Provide the [X, Y] coordinate of the cell's center where the given text is located.  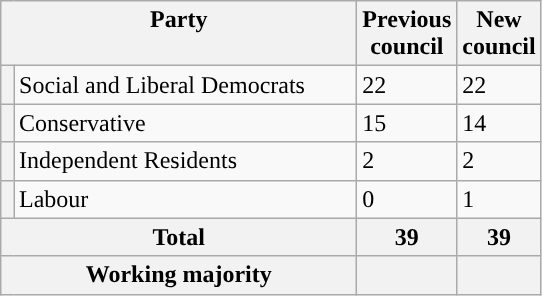
Total [179, 237]
Conservative [186, 123]
New council [499, 34]
Labour [186, 199]
Previous council [407, 34]
Social and Liberal Democrats [186, 85]
1 [499, 199]
0 [407, 199]
Independent Residents [186, 161]
Party [179, 34]
15 [407, 123]
Working majority [179, 275]
14 [499, 123]
